Detect which cell encompasses the target text, then output its [X, Y] center coordinate. 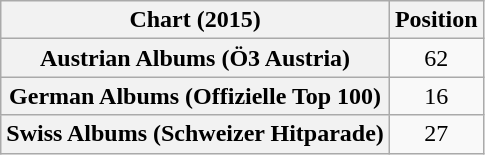
16 [436, 96]
Chart (2015) [196, 20]
27 [436, 134]
Position [436, 20]
Austrian Albums (Ö3 Austria) [196, 58]
62 [436, 58]
German Albums (Offizielle Top 100) [196, 96]
Swiss Albums (Schweizer Hitparade) [196, 134]
